Extract the (X, Y) coordinate from the center of the cell holding the provided text.  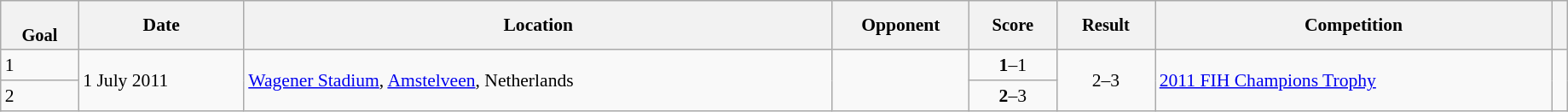
Goal (39, 26)
Competition (1354, 26)
1 (39, 66)
Score (1013, 26)
1–1 (1013, 66)
1 July 2011 (161, 80)
2011 FIH Champions Trophy (1354, 80)
2 (39, 96)
Wagener Stadium, Amstelveen, Netherlands (538, 80)
Location (538, 26)
Result (1106, 26)
Opponent (900, 26)
Date (161, 26)
